Search for the cell housing the specified text and yield its [X, Y] center coordinate. 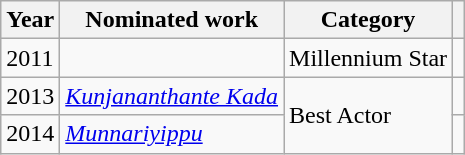
Kunjananthante Kada [172, 96]
2014 [30, 134]
Munnariyippu [172, 134]
Best Actor [368, 115]
2011 [30, 58]
2013 [30, 96]
Year [30, 20]
Millennium Star [368, 58]
Nominated work [172, 20]
Category [368, 20]
